Extract the [x, y] coordinate from the center of the cell holding the provided text.  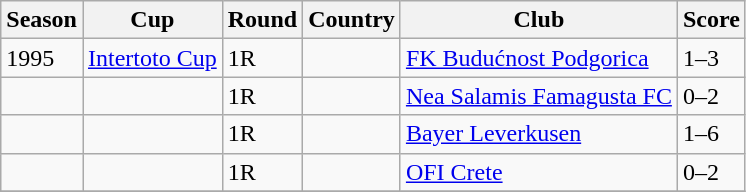
Score [711, 20]
Round [262, 20]
1995 [42, 58]
Cup [152, 20]
Season [42, 20]
1–3 [711, 58]
Intertoto Cup [152, 58]
FK Budućnost Podgorica [538, 58]
Bayer Leverkusen [538, 134]
1–6 [711, 134]
Nea Salamis Famagusta FC [538, 96]
Country [352, 20]
OFI Crete [538, 172]
Club [538, 20]
